Detect which cell encompasses the target text, then output its (X, Y) center coordinate. 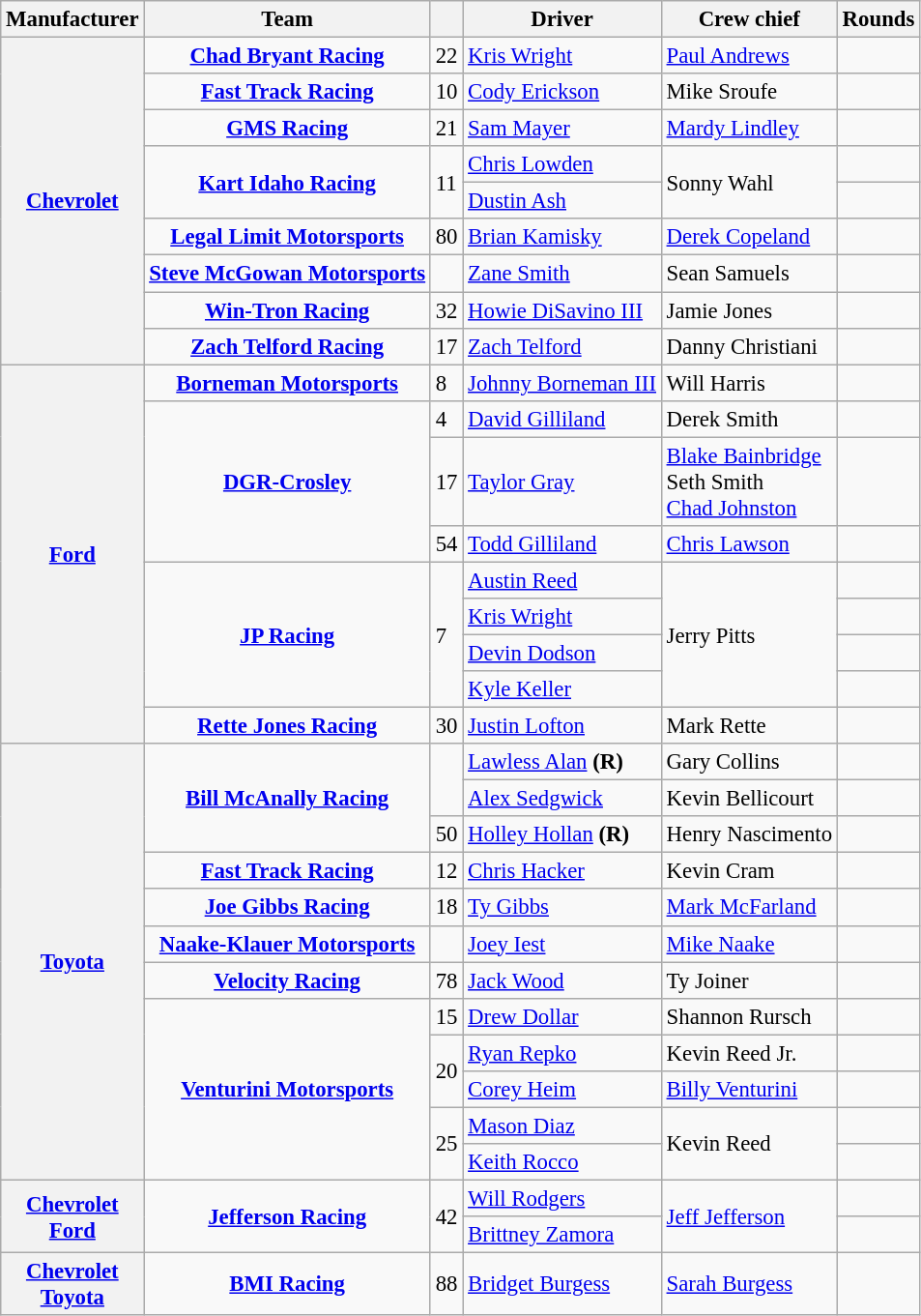
Legal Limit Motorsports (288, 237)
Bridget Burgess (562, 1284)
Jeff Jefferson (749, 1216)
Ford (72, 554)
20 (446, 1071)
Mike Sroufe (749, 92)
Toyota (72, 961)
Derek Smith (749, 419)
Keith Rocco (562, 1162)
Steve McGowan Motorsports (288, 274)
Billy Venturini (749, 1090)
88 (446, 1284)
Sarah Burgess (749, 1284)
Team (288, 19)
15 (446, 1016)
Kevin Reed (749, 1143)
Ty Gibbs (562, 908)
12 (446, 871)
Todd Gilliland (562, 544)
21 (446, 129)
Alex Sedgwick (562, 799)
Cody Erickson (562, 92)
Naake-Klauer Motorsports (288, 944)
Holley Hollan (R) (562, 834)
25 (446, 1143)
Joey Iest (562, 944)
Jerry Pitts (749, 634)
Henry Nascimento (749, 834)
Crew chief (749, 19)
Brian Kamisky (562, 237)
18 (446, 908)
Brittney Zamora (562, 1235)
30 (446, 726)
Borneman Motorsports (288, 383)
Rounds (878, 19)
DGR-Crosley (288, 482)
Drew Dollar (562, 1016)
Driver (562, 19)
Chris Lawson (749, 544)
22 (446, 56)
80 (446, 237)
Jamie Jones (749, 310)
Zach Telford (562, 346)
32 (446, 310)
Chris Hacker (562, 871)
Ty Joiner (749, 980)
78 (446, 980)
Joe Gibbs Racing (288, 908)
Chevrolet Ford (72, 1216)
Kyle Keller (562, 689)
Taylor Gray (562, 482)
Kevin Cram (749, 871)
4 (446, 419)
Chevrolet Toyota (72, 1284)
Win-Tron Racing (288, 310)
8 (446, 383)
GMS Racing (288, 129)
Lawless Alan (R) (562, 762)
Austin Reed (562, 580)
Kart Idaho Racing (288, 182)
Danny Christiani (749, 346)
11 (446, 182)
Velocity Racing (288, 980)
Manufacturer (72, 19)
Gary Collins (749, 762)
Mark McFarland (749, 908)
Will Harris (749, 383)
JP Racing (288, 634)
Jefferson Racing (288, 1216)
Mason Diaz (562, 1126)
Chad Bryant Racing (288, 56)
Mark Rette (749, 726)
David Gilliland (562, 419)
Johnny Borneman III (562, 383)
Kevin Reed Jr. (749, 1053)
54 (446, 544)
Howie DiSavino III (562, 310)
Jack Wood (562, 980)
Dustin Ash (562, 201)
Rette Jones Racing (288, 726)
Kevin Bellicourt (749, 799)
7 (446, 634)
Chevrolet (72, 201)
Mardy Lindley (749, 129)
Venturini Motorsports (288, 1089)
Sonny Wahl (749, 182)
Bill McAnally Racing (288, 799)
10 (446, 92)
Sam Mayer (562, 129)
Shannon Rursch (749, 1016)
BMI Racing (288, 1284)
50 (446, 834)
Devin Dodson (562, 653)
Zane Smith (562, 274)
Zach Telford Racing (288, 346)
Blake Bainbridge Seth Smith Chad Johnston (749, 482)
Corey Heim (562, 1090)
Derek Copeland (749, 237)
Justin Lofton (562, 726)
Mike Naake (749, 944)
Paul Andrews (749, 56)
Sean Samuels (749, 274)
Ryan Repko (562, 1053)
42 (446, 1216)
Chris Lowden (562, 164)
Will Rodgers (562, 1198)
